Output the [x, y] coordinate of the center of the cell containing the given text.  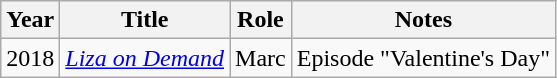
2018 [30, 58]
Title [145, 20]
Marc [261, 58]
Notes [423, 20]
Year [30, 20]
Episode "Valentine's Day" [423, 58]
Role [261, 20]
Liza on Demand [145, 58]
